Pinpoint the cell where the given text exists, returning its (X, Y) midpoint coordinate. 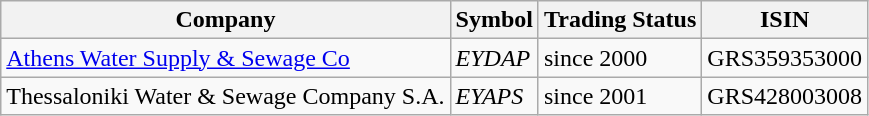
Trading Status (620, 20)
GRS359353000 (785, 58)
GRS428003008 (785, 96)
Company (226, 20)
since 2000 (620, 58)
since 2001 (620, 96)
Thessaloniki Water & Sewage Company S.A. (226, 96)
ISIN (785, 20)
Athens Water Supply & Sewage Co (226, 58)
EYDAP (494, 58)
EYAPS (494, 96)
Symbol (494, 20)
